From the cell containing the given text, extract its center point as [X, Y] coordinate. 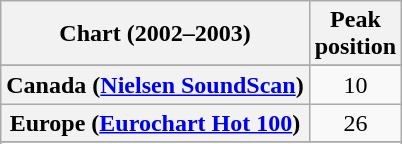
10 [355, 85]
Peakposition [355, 34]
Canada (Nielsen SoundScan) [155, 85]
26 [355, 123]
Europe (Eurochart Hot 100) [155, 123]
Chart (2002–2003) [155, 34]
